Return [x, y] of the center of cell containing provided text 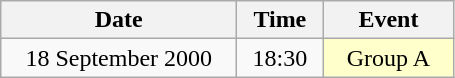
18 September 2000 [119, 58]
Time [280, 20]
Event [388, 20]
18:30 [280, 58]
Group A [388, 58]
Date [119, 20]
